Return the (x, y) coordinate for the center point of the cell that contains the specified text.  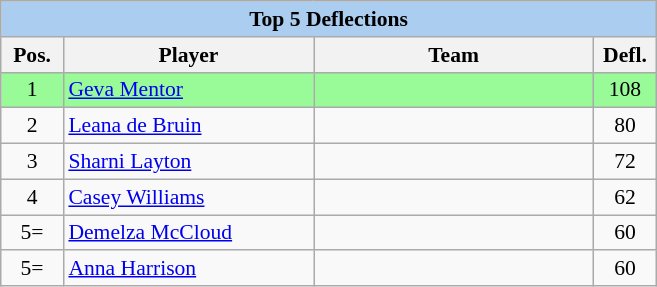
Defl. (626, 55)
108 (626, 90)
1 (32, 90)
Team (454, 55)
Top 5 Deflections (329, 19)
Player (188, 55)
3 (32, 162)
Anna Harrison (188, 269)
Leana de Bruin (188, 126)
Pos. (32, 55)
Geva Mentor (188, 90)
Casey Williams (188, 197)
2 (32, 126)
4 (32, 197)
80 (626, 126)
72 (626, 162)
Demelza McCloud (188, 233)
62 (626, 197)
Sharni Layton (188, 162)
